Locate the cell with the specified text and output its (x, y) center coordinate. 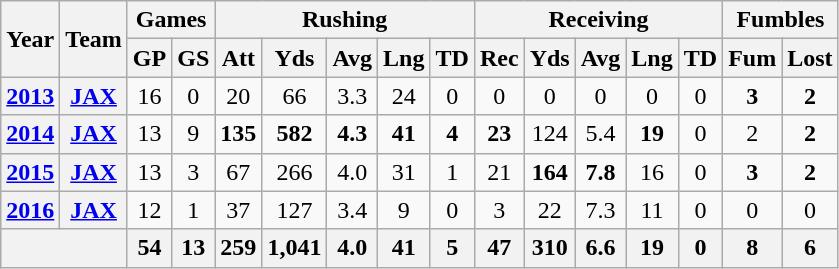
8 (752, 248)
22 (550, 210)
24 (404, 96)
GP (149, 58)
21 (499, 172)
127 (294, 210)
3.3 (352, 96)
Team (94, 39)
Lost (810, 58)
11 (652, 210)
3.4 (352, 210)
31 (404, 172)
12 (149, 210)
GS (194, 58)
Games (170, 20)
135 (238, 134)
20 (238, 96)
67 (238, 172)
259 (238, 248)
37 (238, 210)
4.3 (352, 134)
1,041 (294, 248)
Fum (752, 58)
2014 (30, 134)
2013 (30, 96)
5.4 (600, 134)
23 (499, 134)
6 (810, 248)
Att (238, 58)
6.6 (600, 248)
Fumbles (780, 20)
5 (452, 248)
66 (294, 96)
582 (294, 134)
164 (550, 172)
4 (452, 134)
2015 (30, 172)
7.3 (600, 210)
310 (550, 248)
Receiving (598, 20)
2016 (30, 210)
7.8 (600, 172)
266 (294, 172)
124 (550, 134)
54 (149, 248)
Rec (499, 58)
Year (30, 39)
47 (499, 248)
Rushing (345, 20)
